Find where the given text appears and provide that cell's center as [x, y] coordinate. 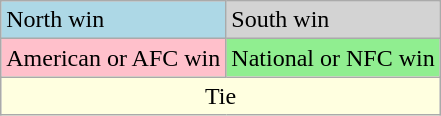
Tie [220, 96]
National or NFC win [333, 58]
South win [333, 20]
American or AFC win [114, 58]
North win [114, 20]
